Scan for the cell matching the given text and deliver its [X, Y] coordinate at center. 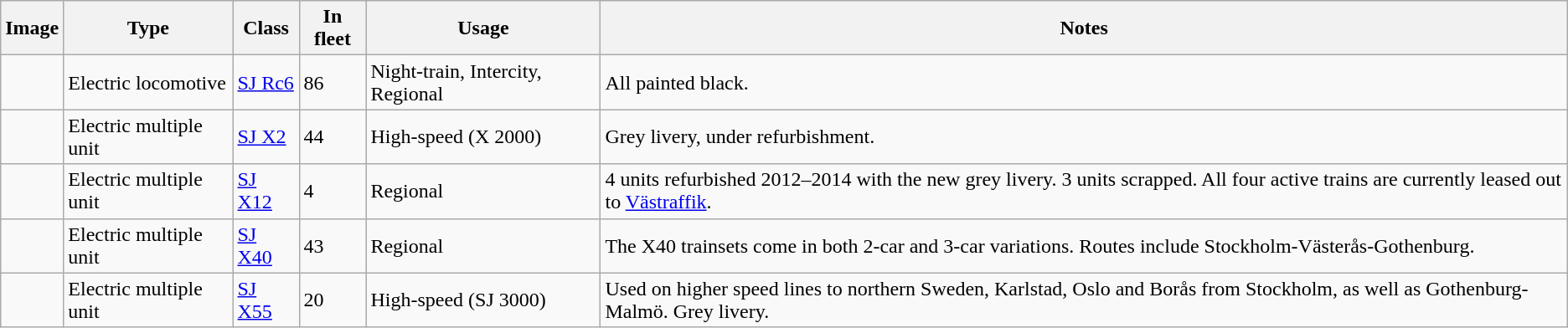
Night-train, Intercity, Regional [483, 82]
20 [333, 300]
Type [148, 28]
In fleet [333, 28]
Grey livery, under refurbishment. [1084, 137]
Image [32, 28]
High-speed (X 2000) [483, 137]
High-speed (SJ 3000) [483, 300]
SJ X2 [266, 137]
SJ Rc6 [266, 82]
SJ X12 [266, 191]
Used on higher speed lines to northern Sweden, Karlstad, Oslo and Borås from Stockholm, as well as Gothenburg-Malmö. Grey livery. [1084, 300]
All painted black. [1084, 82]
86 [333, 82]
SJ X55 [266, 300]
Notes [1084, 28]
Electric locomotive [148, 82]
4 units refurbished 2012–2014 with the new grey livery. 3 units scrapped. All four active trains are currently leased out to Västraffik. [1084, 191]
4 [333, 191]
44 [333, 137]
Usage [483, 28]
SJ X40 [266, 246]
Class [266, 28]
The X40 trainsets come in both 2-car and 3-car variations. Routes include Stockholm-Västerås-Gothenburg. [1084, 246]
43 [333, 246]
